Extract the [X, Y] coordinate from the center of the cell holding the provided text.  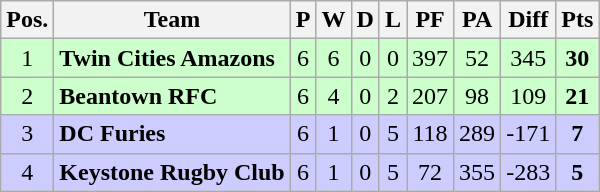
D [365, 20]
345 [528, 58]
7 [578, 134]
118 [430, 134]
W [334, 20]
-283 [528, 172]
-171 [528, 134]
207 [430, 96]
Pts [578, 20]
Twin Cities Amazons [172, 58]
P [303, 20]
DC Furies [172, 134]
289 [478, 134]
Beantown RFC [172, 96]
98 [478, 96]
Keystone Rugby Club [172, 172]
3 [28, 134]
Pos. [28, 20]
109 [528, 96]
PF [430, 20]
21 [578, 96]
L [392, 20]
52 [478, 58]
30 [578, 58]
PA [478, 20]
Team [172, 20]
397 [430, 58]
72 [430, 172]
355 [478, 172]
Diff [528, 20]
